For the text-containing cell, return its midpoint in (X, Y) coordinate format. 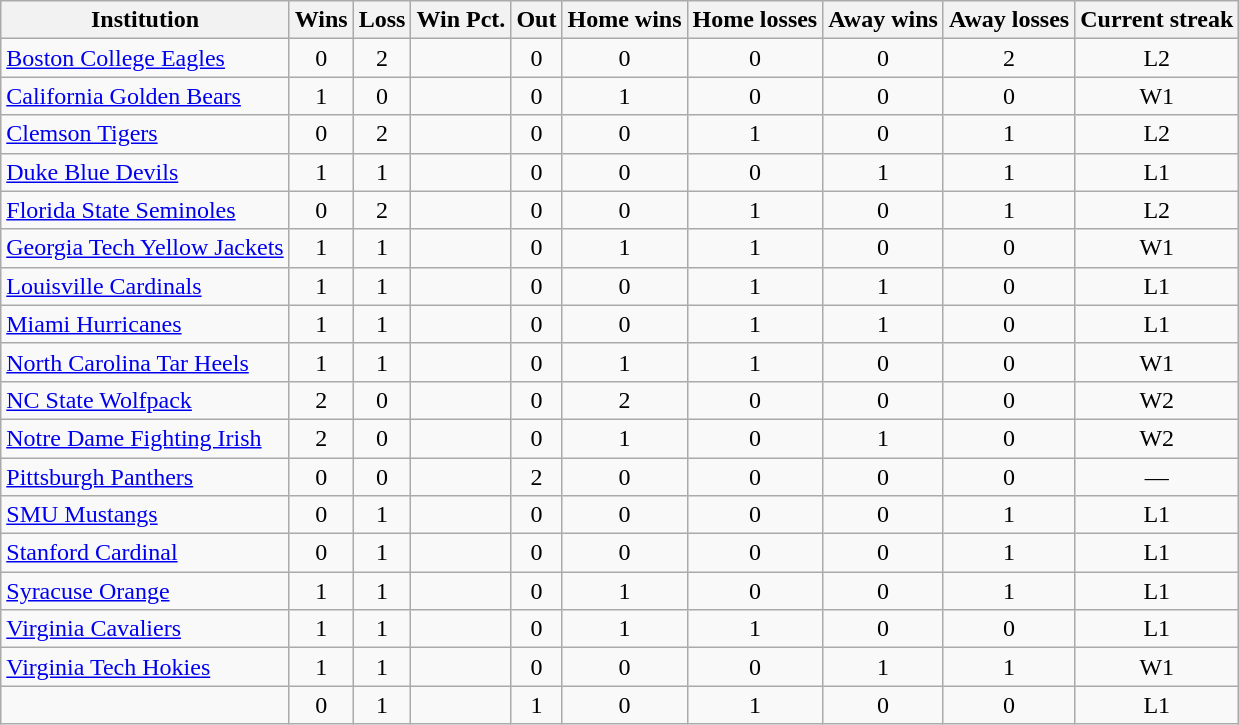
Home wins (624, 20)
Louisville Cardinals (145, 286)
— (1157, 477)
Wins (321, 20)
SMU Mustangs (145, 515)
Florida State Seminoles (145, 210)
Out (536, 20)
Away losses (1008, 20)
Syracuse Orange (145, 591)
Boston College Eagles (145, 58)
Stanford Cardinal (145, 553)
Home losses (755, 20)
Virginia Cavaliers (145, 629)
Win Pct. (461, 20)
Loss (382, 20)
North Carolina Tar Heels (145, 362)
Away wins (884, 20)
Current streak (1157, 20)
California Golden Bears (145, 96)
Virginia Tech Hokies (145, 667)
Pittsburgh Panthers (145, 477)
Clemson Tigers (145, 134)
Duke Blue Devils (145, 172)
Notre Dame Fighting Irish (145, 438)
Georgia Tech Yellow Jackets (145, 248)
NC State Wolfpack (145, 400)
Miami Hurricanes (145, 324)
Institution (145, 20)
